Identify which cell holds the provided text, then report its (x, y) central coordinate. 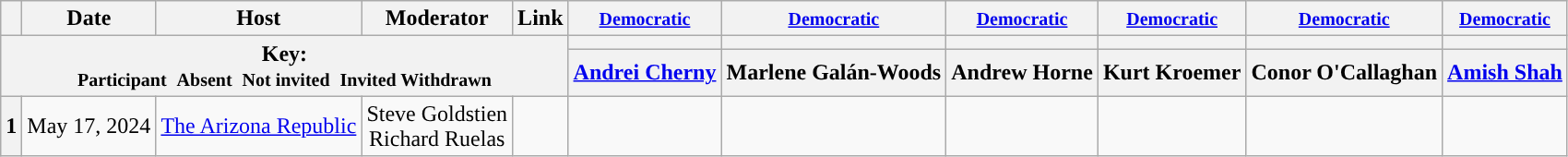
Moderator (437, 18)
Steve GoldstienRichard Ruelas (437, 126)
Marlene Galán-Woods (834, 72)
Andrew Horne (1022, 72)
Key: Participant Absent Not invited Invited Withdrawn (284, 66)
Conor O'Callaghan (1345, 72)
May 17, 2024 (89, 126)
Link (540, 18)
1 (11, 126)
Andrei Cherny (645, 72)
Date (89, 18)
The Arizona Republic (258, 126)
Kurt Kroemer (1171, 72)
Host (258, 18)
Amish Shah (1505, 72)
